Detect which cell encompasses the target text, then output its [X, Y] center coordinate. 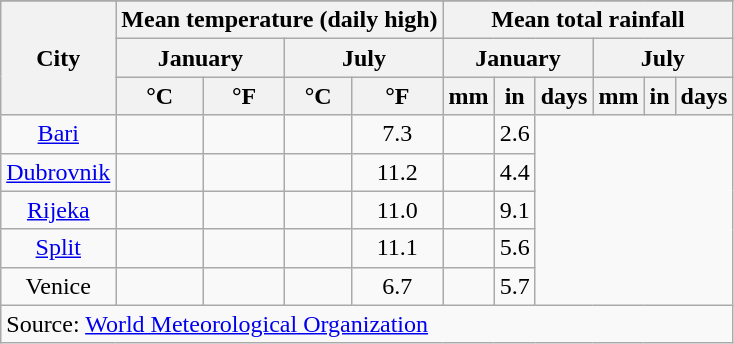
11.1 [398, 248]
Mean temperature (daily high) [280, 20]
6.7 [398, 286]
11.0 [398, 210]
Venice [58, 286]
5.7 [514, 286]
Rijeka [58, 210]
Mean total rainfall [588, 20]
9.1 [514, 210]
11.2 [398, 172]
4.4 [514, 172]
2.6 [514, 134]
5.6 [514, 248]
Source: World Meteorological Organization [367, 324]
Dubrovnik [58, 172]
Split [58, 248]
7.3 [398, 134]
Bari [58, 134]
City [58, 58]
